For the text-containing cell, return its midpoint in [x, y] coordinate format. 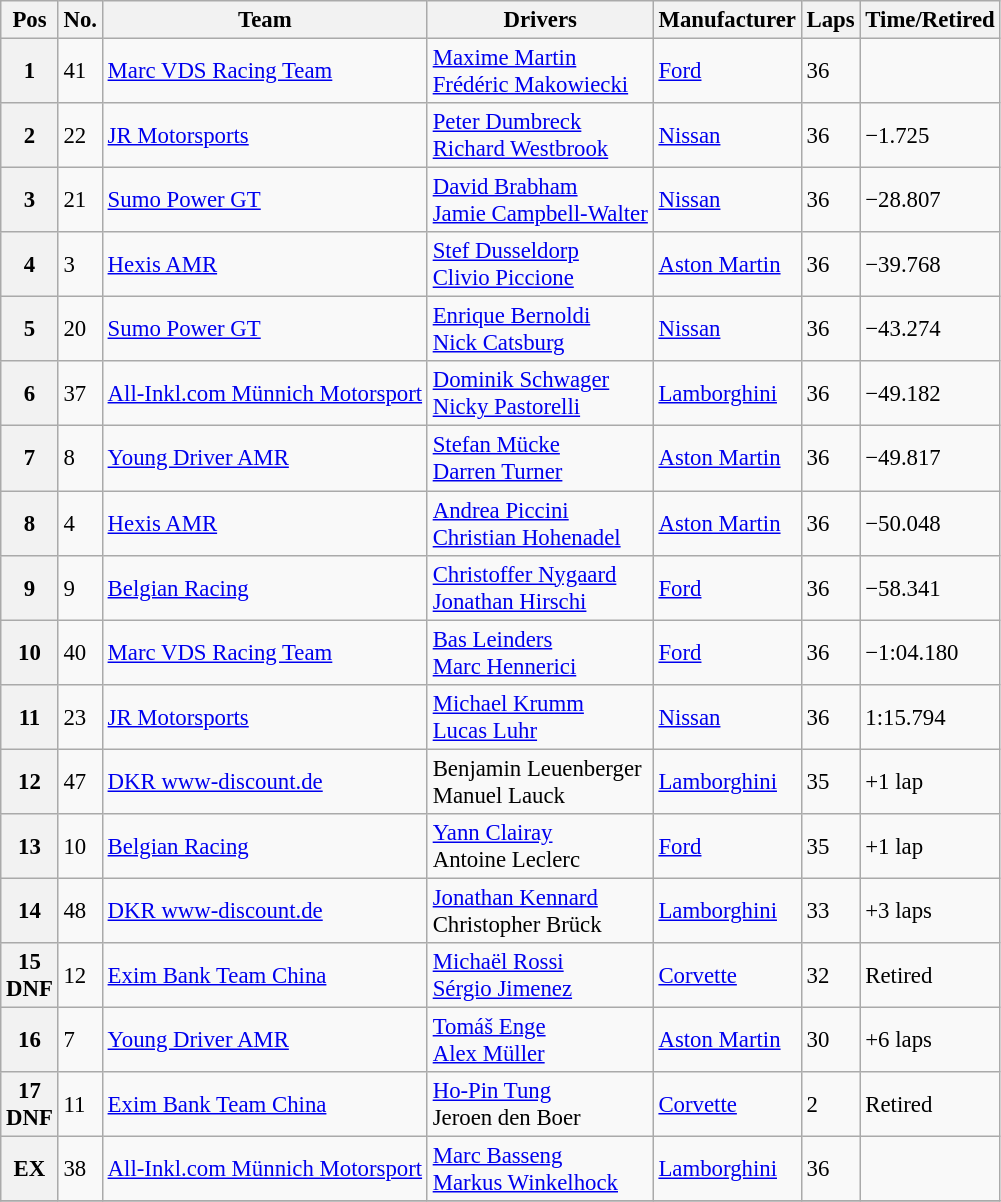
David Brabham Jamie Campbell-Walter [540, 200]
−49.182 [930, 394]
+6 laps [930, 1040]
Team [264, 20]
38 [80, 1170]
−39.768 [930, 264]
−1.725 [930, 136]
13 [30, 846]
Michael Krumm Lucas Luhr [540, 716]
15DNF [30, 976]
Tomáš Enge Alex Müller [540, 1040]
22 [80, 136]
5 [30, 330]
−1:04.180 [930, 652]
−49.817 [930, 458]
Michaël Rossi Sérgio Jimenez [540, 976]
Ho-Pin Tung Jeroen den Boer [540, 1104]
Peter Dumbreck Richard Westbrook [540, 136]
Maxime Martin Frédéric Makowiecki [540, 72]
30 [830, 1040]
Yann Clairay Antoine Leclerc [540, 846]
No. [80, 20]
32 [830, 976]
16 [30, 1040]
21 [80, 200]
−50.048 [930, 524]
20 [80, 330]
1 [30, 72]
Time/Retired [930, 20]
47 [80, 782]
Manufacturer [727, 20]
37 [80, 394]
Benjamin Leuenberger Manuel Lauck [540, 782]
40 [80, 652]
Bas Leinders Marc Hennerici [540, 652]
33 [830, 910]
6 [30, 394]
Jonathan Kennard Christopher Brück [540, 910]
Marc Basseng Markus Winkelhock [540, 1170]
Stefan Mücke Darren Turner [540, 458]
−58.341 [930, 588]
Drivers [540, 20]
−43.274 [930, 330]
−28.807 [930, 200]
Christoffer Nygaard Jonathan Hirschi [540, 588]
Enrique Bernoldi Nick Catsburg [540, 330]
Dominik Schwager Nicky Pastorelli [540, 394]
41 [80, 72]
+3 laps [930, 910]
Stef Dusseldorp Clivio Piccione [540, 264]
Pos [30, 20]
EX [30, 1170]
17DNF [30, 1104]
48 [80, 910]
14 [30, 910]
Laps [830, 20]
23 [80, 716]
1:15.794 [930, 716]
Andrea Piccini Christian Hohenadel [540, 524]
